Detect which cell encompasses the target text, then output its (x, y) center coordinate. 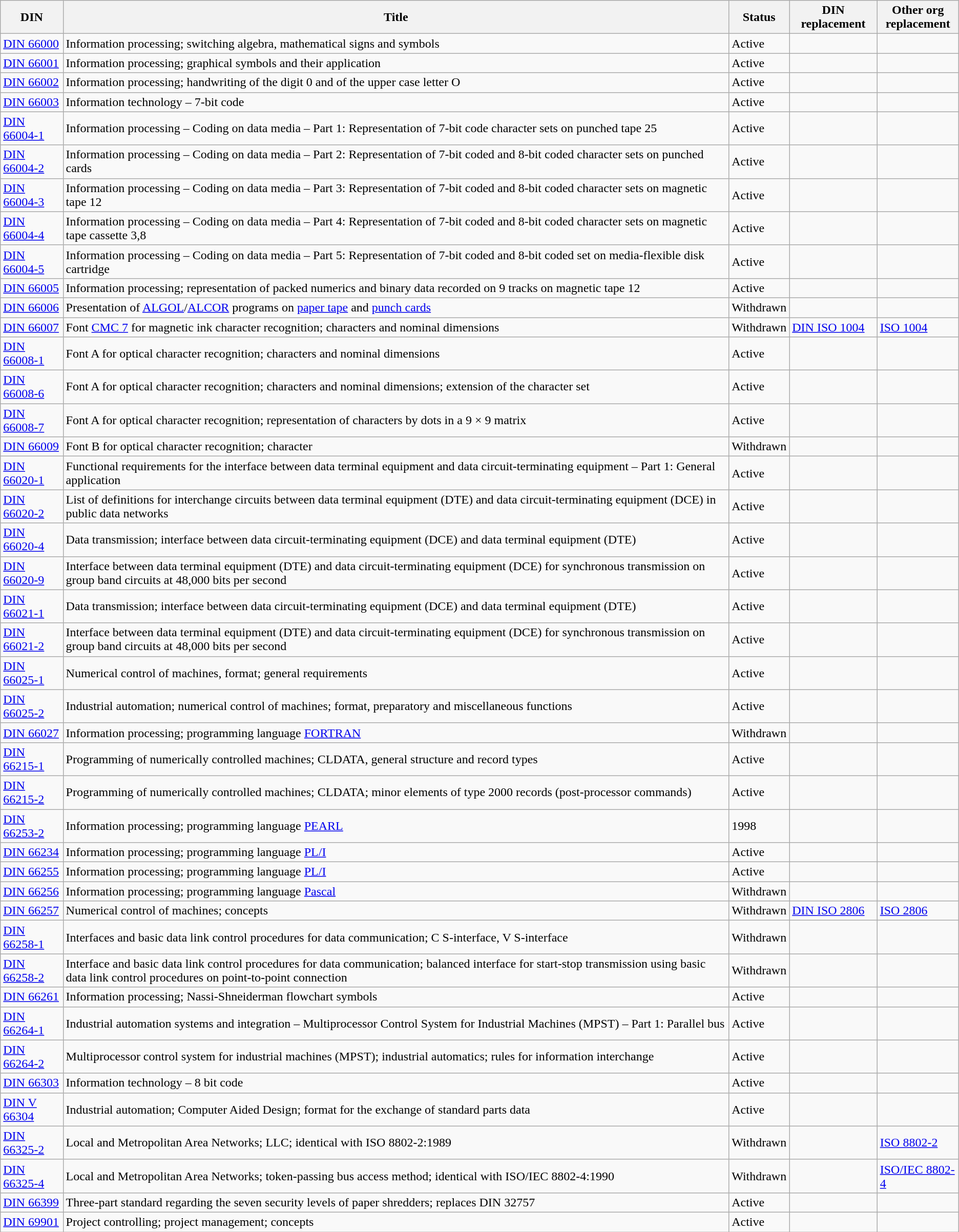
Information technology – 7-bit code (396, 102)
1998 (759, 826)
Font A for optical character recognition; characters and nominal dimensions (396, 353)
DIN 66009 (32, 447)
DIN 66261 (32, 997)
Font A for optical character recognition; representation of characters by dots in a 9 × 9 matrix (396, 420)
DIN 66008-7 (32, 420)
Local and Metropolitan Area Networks; LLC; identical with ISO 8802-2:1989 (396, 1142)
DIN 66021-1 (32, 607)
Title (396, 17)
DIN 66027 (32, 733)
DIN 66256 (32, 891)
DIN 66005 (32, 288)
ISO 2806 (918, 911)
DIN 66303 (32, 1083)
DIN ISO 1004 (833, 327)
ISO 8802-2 (918, 1142)
Information technology – 8 bit code (396, 1083)
Information processing; programming language PEARL (396, 826)
Information processing; representation of packed numerics and binary data recorded on 9 tracks on magnetic tape 12 (396, 288)
DIN 66215-1 (32, 759)
Functional requirements for the interface between data terminal equipment and data circuit-terminating equipment – Part 1: General application (396, 473)
DIN 69901 (32, 1222)
DIN 66253-2 (32, 826)
Information processing – Coding on data media – Part 4: Representation of 7-bit coded and 8-bit coded character sets on magnetic tape cassette 3,8 (396, 228)
Information processing – Coding on data media – Part 3: Representation of 7-bit coded and 8-bit coded character sets on magnetic tape 12 (396, 195)
DIN 66020-1 (32, 473)
Information processing; programming language Pascal (396, 891)
DIN (32, 17)
Font B for optical character recognition; character (396, 447)
DIN 66258-2 (32, 970)
DIN 66008-6 (32, 387)
DIN 66004-5 (32, 261)
DIN 66258-1 (32, 937)
ISO 1004 (918, 327)
DIN 66020-9 (32, 573)
ISO/IEC 8802-4 (918, 1176)
Font A for optical character recognition; characters and nominal dimensions; extension of the character set (396, 387)
Industrial automation; numerical control of machines; format, preparatory and miscellaneous functions (396, 706)
DIN 66255 (32, 872)
Presentation of ALGOL/ALCOR programs on paper tape and punch cards (396, 307)
DIN 66264-2 (32, 1056)
Programming of numerically controlled machines; CLDATA, general structure and record types (396, 759)
DIN 66007 (32, 327)
DIN 66020-4 (32, 540)
DIN 66025-2 (32, 706)
DIN 66008-1 (32, 353)
DIN ISO 2806 (833, 911)
DIN 66020-2 (32, 506)
DIN 66004-4 (32, 228)
Font CMC 7 for magnetic ink character recognition; characters and nominal dimensions (396, 327)
Numerical control of machines; concepts (396, 911)
DIN 66001 (32, 63)
DIN 66399 (32, 1202)
DIN 66000 (32, 44)
DIN 66004-3 (32, 195)
DIN V 66304 (32, 1110)
DIN 66257 (32, 911)
DIN replacement (833, 17)
Industrial automation; Computer Aided Design; format for the exchange of standard parts data (396, 1110)
Numerical control of machines, format; general requirements (396, 673)
DIN 66006 (32, 307)
Local and Metropolitan Area Networks; token-passing bus access method; identical with ISO/IEC 8802-4:1990 (396, 1176)
Information processing; Nassi-Shneiderman flowchart symbols (396, 997)
DIN 66325-4 (32, 1176)
DIN 66234 (32, 852)
DIN 66004-1 (32, 128)
DIN 66002 (32, 82)
Industrial automation systems and integration – Multiprocessor Control System for Industrial Machines (MPST) – Part 1: Parallel bus (396, 1024)
DIN 66003 (32, 102)
Programming of numerically controlled machines; CLDATA; minor elements of type 2000 records (post-processor commands) (396, 792)
Project controlling; project management; concepts (396, 1222)
DIN 66025-1 (32, 673)
Information processing – Coding on data media – Part 2: Representation of 7-bit coded and 8-bit coded character sets on punched cards (396, 162)
Information processing – Coding on data media – Part 5: Representation of 7-bit coded and 8-bit coded set on media-flexible disk cartridge (396, 261)
Multiprocessor control system for industrial machines (MPST); industrial automatics; rules for information interchange (396, 1056)
Information processing – Coding on data media – Part 1: Representation of 7-bit code character sets on punched tape 25 (396, 128)
Status (759, 17)
Three-part standard regarding the seven security levels of paper shredders; replaces DIN 32757 (396, 1202)
DIN 66021-2 (32, 639)
DIN 66215-2 (32, 792)
DIN 66325-2 (32, 1142)
Interfaces and basic data link control procedures for data communication; C S-interface, V S-interface (396, 937)
Other orgreplacement (918, 17)
Information processing; switching algebra, mathematical signs and symbols (396, 44)
DIN 66004-2 (32, 162)
Information processing; graphical symbols and their application (396, 63)
Information processing; handwriting of the digit 0 and of the upper case letter O (396, 82)
DIN 66264-1 (32, 1024)
Information processing; programming language FORTRAN (396, 733)
